Find where the given text appears and provide that cell's center as (X, Y) coordinate. 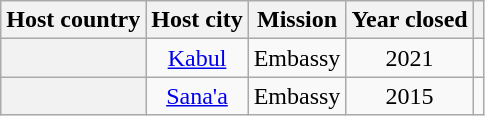
Host city (197, 20)
Host country (74, 20)
2015 (410, 96)
Sana'a (197, 96)
2021 (410, 58)
Year closed (410, 20)
Mission (297, 20)
Kabul (197, 58)
